Extract the (X, Y) coordinate from the center of the cell holding the provided text.  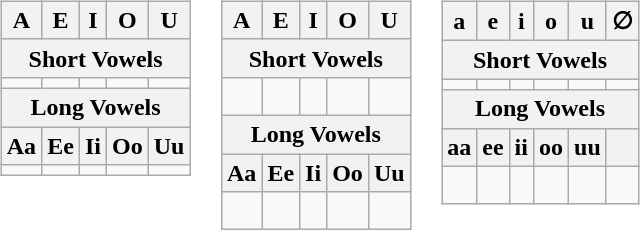
ii (521, 147)
ee (493, 147)
i (521, 21)
e (493, 21)
∅ (622, 21)
oo (550, 147)
o (550, 21)
aa (460, 147)
a (460, 21)
uu (588, 147)
u (588, 21)
